From the cell containing the given text, extract its center point as (X, Y) coordinate. 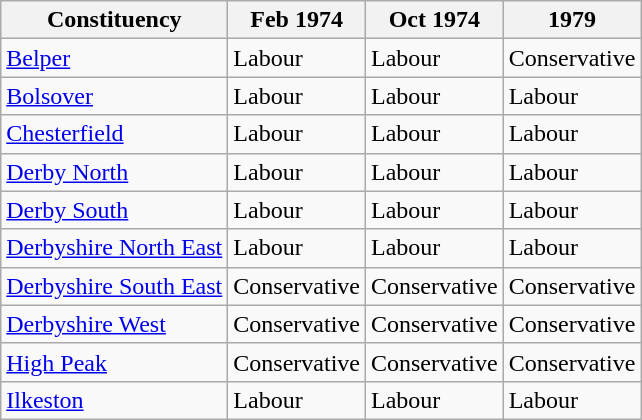
High Peak (114, 362)
Chesterfield (114, 134)
1979 (572, 20)
Derby North (114, 172)
Derby South (114, 210)
Derbyshire West (114, 324)
Belper (114, 58)
Oct 1974 (434, 20)
Derbyshire North East (114, 248)
Bolsover (114, 96)
Derbyshire South East (114, 286)
Ilkeston (114, 400)
Constituency (114, 20)
Feb 1974 (297, 20)
